Provide the (x, y) coordinate of the cell's center where the given text is located.  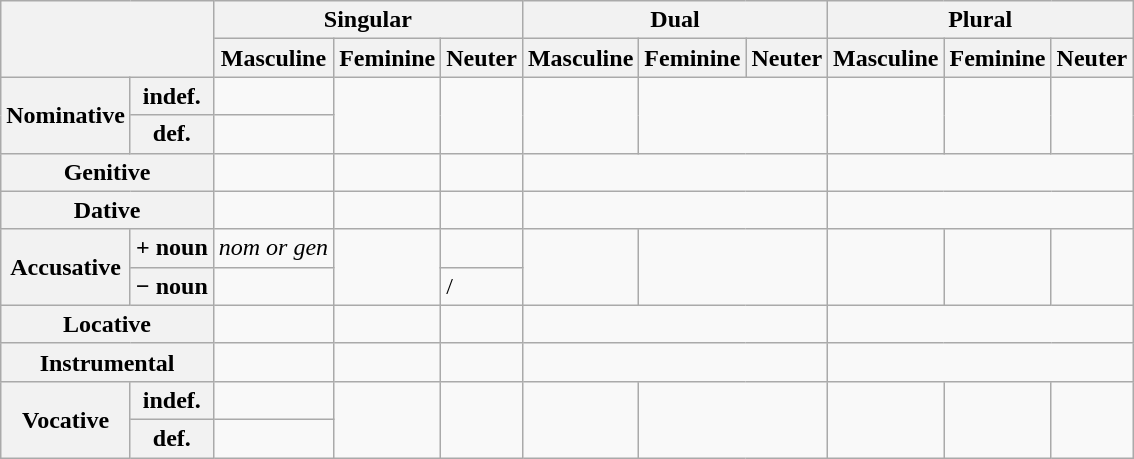
Dative (108, 210)
Singular (368, 20)
+ noun (172, 248)
nom or gen (273, 248)
− noun (172, 286)
/ (482, 286)
Accusative (66, 267)
Instrumental (108, 362)
Genitive (108, 172)
Nominative (66, 115)
Vocative (66, 419)
Locative (108, 324)
Plural (980, 20)
Dual (674, 20)
